Scan for the cell matching the given text and deliver its (x, y) coordinate at center. 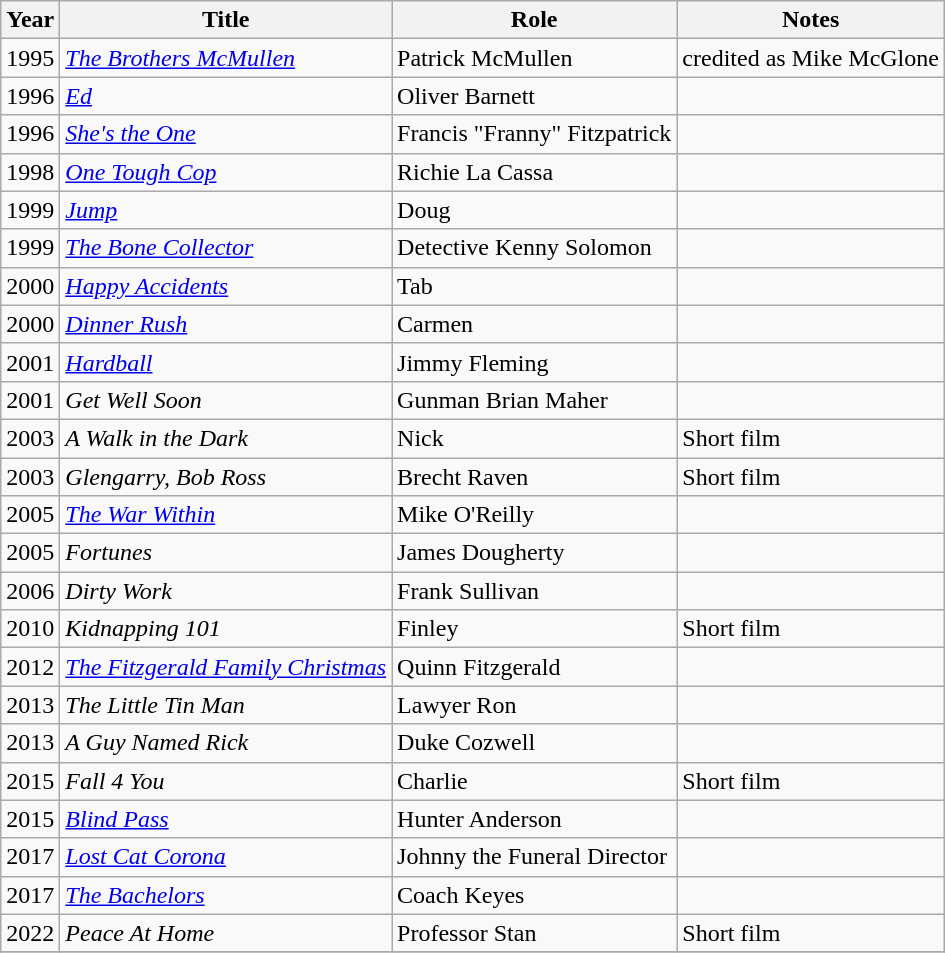
Finley (534, 629)
1998 (30, 172)
Jump (226, 210)
Gunman Brian Maher (534, 400)
Fortunes (226, 553)
Nick (534, 438)
Patrick McMullen (534, 58)
Happy Accidents (226, 286)
Professor Stan (534, 933)
2022 (30, 933)
Fall 4 You (226, 781)
A Walk in the Dark (226, 438)
Quinn Fitzgerald (534, 667)
Notes (811, 20)
Brecht Raven (534, 477)
Blind Pass (226, 819)
1995 (30, 58)
Francis "Franny" Fitzpatrick (534, 134)
Hardball (226, 362)
The War Within (226, 515)
The Bachelors (226, 895)
Doug (534, 210)
Year (30, 20)
The Little Tin Man (226, 705)
Johnny the Funeral Director (534, 857)
The Bone Collector (226, 248)
Richie La Cassa (534, 172)
Charlie (534, 781)
Lost Cat Corona (226, 857)
Peace At Home (226, 933)
credited as Mike McGlone (811, 58)
2012 (30, 667)
2006 (30, 591)
Frank Sullivan (534, 591)
Kidnapping 101 (226, 629)
Tab (534, 286)
Oliver Barnett (534, 96)
Get Well Soon (226, 400)
Carmen (534, 324)
The Fitzgerald Family Christmas (226, 667)
Dinner Rush (226, 324)
One Tough Cop (226, 172)
Hunter Anderson (534, 819)
Duke Cozwell (534, 743)
She's the One (226, 134)
A Guy Named Rick (226, 743)
Dirty Work (226, 591)
The Brothers McMullen (226, 58)
2010 (30, 629)
Lawyer Ron (534, 705)
Ed (226, 96)
Detective Kenny Solomon (534, 248)
Mike O'Reilly (534, 515)
Title (226, 20)
James Dougherty (534, 553)
Glengarry, Bob Ross (226, 477)
Jimmy Fleming (534, 362)
Role (534, 20)
Coach Keyes (534, 895)
